Output the (X, Y) coordinate of the center of the cell containing the given text.  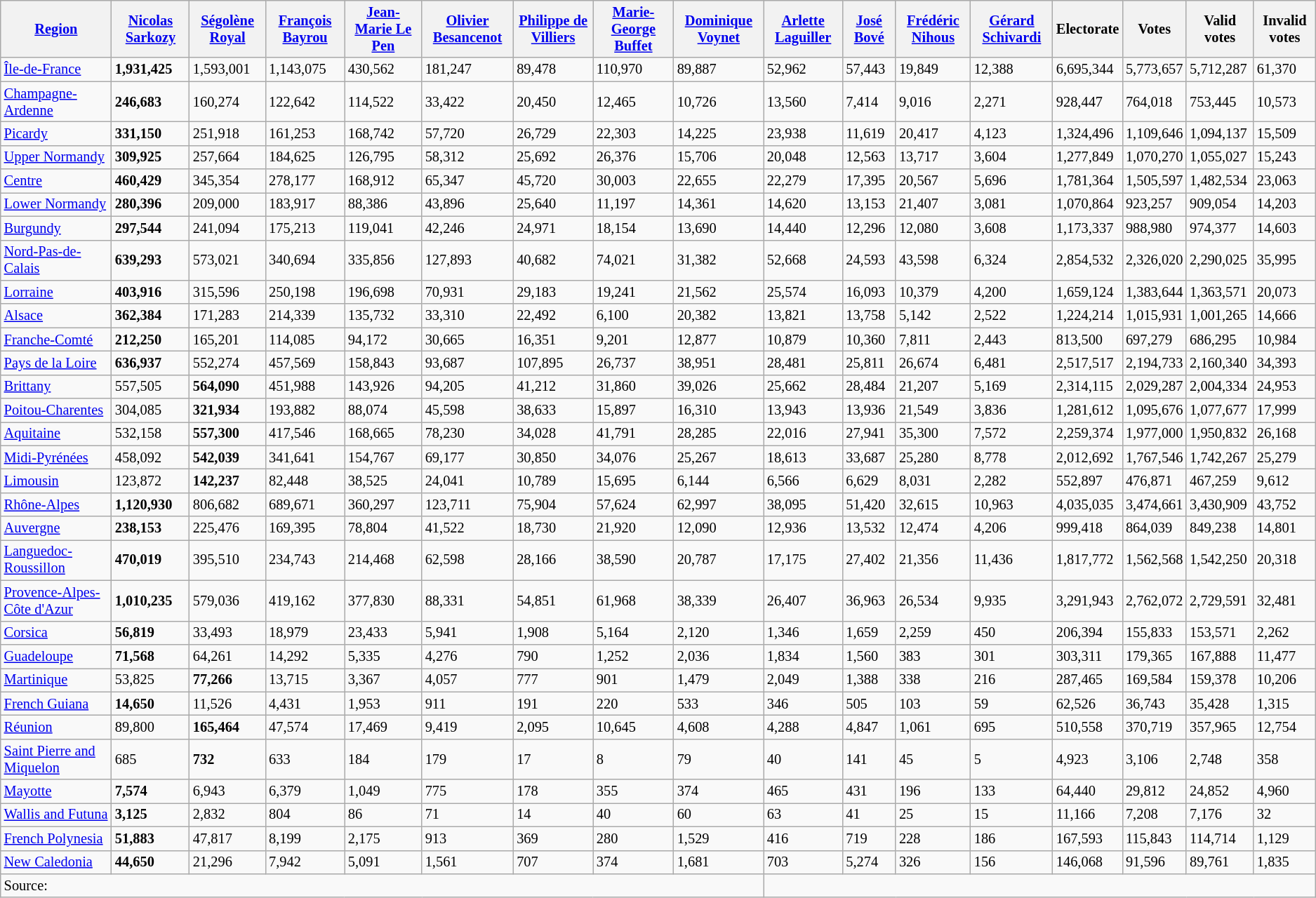
241,094 (227, 228)
13,560 (803, 102)
14,666 (1284, 316)
913 (467, 838)
33,310 (467, 316)
14,620 (803, 204)
2,729,591 (1220, 601)
88,386 (383, 204)
Burgundy (56, 228)
Source: (382, 885)
39,026 (719, 387)
13,943 (803, 410)
331,150 (150, 133)
476,871 (1154, 481)
1,781,364 (1088, 181)
457,569 (305, 363)
2,314,115 (1088, 387)
71 (467, 815)
64,440 (1088, 791)
Auvergne (56, 528)
1,505,597 (1154, 181)
10,879 (803, 340)
Nord-Pas-de-Calais (56, 260)
20,417 (933, 133)
171,283 (227, 316)
1,561 (467, 862)
64,261 (227, 656)
27,941 (869, 434)
1,224,214 (1088, 316)
2,049 (803, 680)
10,963 (1012, 504)
685 (150, 759)
1,120,930 (150, 504)
94,172 (383, 340)
3,125 (150, 815)
93,687 (467, 363)
41 (869, 815)
135,732 (383, 316)
764,018 (1154, 102)
326 (933, 862)
119,041 (383, 228)
Invalid votes (1284, 29)
813,500 (1088, 340)
304,085 (150, 410)
23,938 (803, 133)
25,574 (803, 292)
923,257 (1154, 204)
6,566 (803, 481)
26,376 (633, 157)
999,418 (1088, 528)
732 (227, 759)
16,351 (553, 340)
338 (933, 680)
29,183 (553, 292)
13,821 (803, 316)
1,835 (1284, 862)
30,003 (633, 181)
1,346 (803, 633)
89,761 (1220, 862)
10,360 (869, 340)
35,428 (1220, 704)
5,773,657 (1154, 69)
4,123 (1012, 133)
4,431 (305, 704)
Île-de-France (56, 69)
169,584 (1154, 680)
5,274 (869, 862)
23,063 (1284, 181)
Votes (1154, 29)
12,296 (869, 228)
62,997 (719, 504)
6,943 (227, 791)
1,767,546 (1154, 457)
287,465 (1088, 680)
1,659,124 (1088, 292)
21,549 (933, 410)
9,201 (633, 340)
19,849 (933, 69)
7,811 (933, 340)
2,271 (1012, 102)
901 (633, 680)
78,804 (383, 528)
77,266 (227, 680)
15,509 (1284, 133)
2,095 (553, 727)
178 (553, 791)
3,474,661 (1154, 504)
1,817,772 (1088, 560)
Jean-Marie Le Pen (383, 29)
7,572 (1012, 434)
301 (1012, 656)
168,742 (383, 133)
Wallis and Futuna (56, 815)
5,712,287 (1220, 69)
30,850 (553, 457)
417,546 (305, 434)
70,931 (467, 292)
71,568 (150, 656)
196 (933, 791)
6,629 (869, 481)
86 (383, 815)
552,897 (1088, 481)
251,918 (227, 133)
12,563 (869, 157)
303,311 (1088, 656)
18,154 (633, 228)
346 (803, 704)
25,692 (553, 157)
Poitou-Charentes (56, 410)
78,230 (467, 434)
167,888 (1220, 656)
52,668 (803, 260)
4,200 (1012, 292)
460,429 (150, 181)
1,001,265 (1220, 316)
216 (1012, 680)
416 (803, 838)
38,590 (633, 560)
1,015,931 (1154, 316)
42,246 (467, 228)
Mayotte (56, 791)
358 (1284, 759)
510,558 (1088, 727)
2,120 (719, 633)
280,396 (150, 204)
158,843 (383, 363)
17,175 (803, 560)
4,960 (1284, 791)
40,682 (553, 260)
1,049 (383, 791)
21,920 (633, 528)
1,931,425 (150, 69)
41,791 (633, 434)
4,923 (1088, 759)
2,004,334 (1220, 387)
849,238 (1220, 528)
French Polynesia (56, 838)
196,698 (383, 292)
238,153 (150, 528)
57,720 (467, 133)
160,274 (227, 102)
1,482,534 (1220, 181)
184,625 (305, 157)
Aquitaine (56, 434)
419,162 (305, 601)
3,430,909 (1220, 504)
13,717 (933, 157)
14,361 (719, 204)
909,054 (1220, 204)
806,682 (227, 504)
1,061 (933, 727)
Arlette Laguiller (803, 29)
573,021 (227, 260)
26,407 (803, 601)
370,719 (1154, 727)
47,574 (305, 727)
234,743 (305, 560)
9,935 (1012, 601)
65,347 (467, 181)
159,378 (1220, 680)
62,526 (1088, 704)
28,285 (719, 434)
14 (553, 815)
280 (633, 838)
214,468 (383, 560)
23,433 (383, 633)
New Caledonia (56, 862)
278,177 (305, 181)
4,276 (467, 656)
2,748 (1220, 759)
21,562 (719, 292)
928,447 (1088, 102)
38,095 (803, 504)
15 (1012, 815)
Alsace (56, 316)
Electorate (1088, 29)
6,144 (719, 481)
156 (1012, 862)
804 (305, 815)
1,560 (869, 656)
10,984 (1284, 340)
7,574 (150, 791)
28,166 (553, 560)
12,465 (633, 102)
22,279 (803, 181)
Champagne-Ardenne (56, 102)
20,567 (933, 181)
114,522 (383, 102)
4,035,035 (1088, 504)
8 (633, 759)
168,665 (383, 434)
6,481 (1012, 363)
41,522 (467, 528)
61,370 (1284, 69)
8,199 (305, 838)
9,612 (1284, 481)
2,036 (719, 656)
Gérard Schivardi (1012, 29)
22,016 (803, 434)
153,571 (1220, 633)
45,598 (467, 410)
697,279 (1154, 340)
1,094,137 (1220, 133)
Ségolène Royal (227, 29)
184 (383, 759)
1,070,864 (1088, 204)
1,055,027 (1220, 157)
345,354 (227, 181)
24,953 (1284, 387)
3,604 (1012, 157)
864,039 (1154, 528)
9,016 (933, 102)
José Bové (869, 29)
45,720 (553, 181)
557,300 (227, 434)
2,175 (383, 838)
8,778 (1012, 457)
146,068 (1088, 862)
2,282 (1012, 481)
Dominique Voynet (719, 29)
36,963 (869, 601)
114,085 (305, 340)
32,615 (933, 504)
1,070,270 (1154, 157)
22,492 (553, 316)
5,169 (1012, 387)
88,074 (383, 410)
3,836 (1012, 410)
47,817 (227, 838)
2,832 (227, 815)
2,029,287 (1154, 387)
15,695 (633, 481)
2,012,692 (1088, 457)
974,377 (1220, 228)
52,962 (803, 69)
1,010,235 (150, 601)
Rhône-Alpes (56, 504)
6,324 (1012, 260)
14,650 (150, 704)
12,090 (719, 528)
355 (633, 791)
633 (305, 759)
689,671 (305, 504)
790 (553, 656)
451,988 (305, 387)
14,801 (1284, 528)
1,324,496 (1088, 133)
175,213 (305, 228)
Valid votes (1220, 29)
2,522 (1012, 316)
5,335 (383, 656)
88,331 (467, 601)
123,711 (467, 504)
2,194,733 (1154, 363)
6,100 (633, 316)
51,883 (150, 838)
26,729 (553, 133)
552,274 (227, 363)
1,977,000 (1154, 434)
56,819 (150, 633)
35,995 (1284, 260)
7,414 (869, 102)
340,694 (305, 260)
1,129 (1284, 838)
4,608 (719, 727)
719 (869, 838)
450 (1012, 633)
579,036 (227, 601)
14,603 (1284, 228)
191 (553, 704)
26,737 (633, 363)
61,968 (633, 601)
7,176 (1220, 815)
179,365 (1154, 656)
1,562,568 (1154, 560)
12,936 (803, 528)
988,980 (1154, 228)
20,073 (1284, 292)
35,300 (933, 434)
Pays de la Loire (56, 363)
5,091 (383, 862)
2,762,072 (1154, 601)
91,596 (1154, 862)
564,090 (227, 387)
31,382 (719, 260)
15,243 (1284, 157)
54,851 (553, 601)
143,926 (383, 387)
169,395 (305, 528)
695 (1012, 727)
41,212 (553, 387)
5 (1012, 759)
1,681 (719, 862)
10,726 (719, 102)
165,464 (227, 727)
1,173,337 (1088, 228)
15,706 (719, 157)
Olivier Besancenot (467, 29)
21,407 (933, 204)
1,593,001 (227, 69)
335,856 (383, 260)
532,158 (150, 434)
127,893 (467, 260)
1,834 (803, 656)
1,542,250 (1220, 560)
Lower Normandy (56, 204)
33,687 (869, 457)
11,166 (1088, 815)
167,593 (1088, 838)
63 (803, 815)
142,237 (227, 481)
34,028 (553, 434)
360,297 (383, 504)
Guadeloupe (56, 656)
133 (1012, 791)
1,742,267 (1220, 457)
470,019 (150, 560)
777 (553, 680)
3,608 (1012, 228)
505 (869, 704)
43,598 (933, 260)
Corsica (56, 633)
Martinique (56, 680)
4,288 (803, 727)
10,379 (933, 292)
38,339 (719, 601)
25,280 (933, 457)
557,505 (150, 387)
13,532 (869, 528)
28,481 (803, 363)
154,767 (383, 457)
161,253 (305, 133)
26,168 (1284, 434)
89,800 (150, 727)
430,562 (383, 69)
Brittany (56, 387)
10,206 (1284, 680)
639,293 (150, 260)
431 (869, 791)
5,696 (1012, 181)
38,525 (383, 481)
Marie-George Buffet (633, 29)
1,095,676 (1154, 410)
11,619 (869, 133)
34,393 (1284, 363)
16,310 (719, 410)
257,664 (227, 157)
20,382 (719, 316)
542,039 (227, 457)
43,752 (1284, 504)
1,953 (383, 704)
59 (1012, 704)
5,164 (633, 633)
467,259 (1220, 481)
25,640 (553, 204)
465 (803, 791)
362,384 (150, 316)
636,937 (150, 363)
7,208 (1154, 815)
17,469 (383, 727)
13,936 (869, 410)
57,443 (869, 69)
24,971 (553, 228)
53,825 (150, 680)
6,695,344 (1088, 69)
1,077,677 (1220, 410)
2,517,517 (1088, 363)
14,440 (803, 228)
17,999 (1284, 410)
Saint Pierre and Miquelon (56, 759)
21,356 (933, 560)
74,021 (633, 260)
110,970 (633, 69)
34,076 (633, 457)
2,160,340 (1220, 363)
225,476 (227, 528)
4,057 (467, 680)
12,080 (933, 228)
16,093 (869, 292)
181,247 (467, 69)
13,758 (869, 316)
33,422 (467, 102)
28,484 (869, 387)
10,645 (633, 727)
1,383,644 (1154, 292)
30,665 (467, 340)
15,897 (633, 410)
3,106 (1154, 759)
75,904 (553, 504)
2,259,374 (1088, 434)
114,714 (1220, 838)
250,198 (305, 292)
8,031 (933, 481)
25,662 (803, 387)
Limousin (56, 481)
1,109,646 (1154, 133)
753,445 (1220, 102)
18,730 (553, 528)
31,860 (633, 387)
309,925 (150, 157)
1,363,571 (1220, 292)
2,290,025 (1220, 260)
20,787 (719, 560)
1,950,832 (1220, 434)
Frédéric Nihous (933, 29)
14,292 (305, 656)
2,326,020 (1154, 260)
18,613 (803, 457)
1,143,075 (305, 69)
36,743 (1154, 704)
6,379 (305, 791)
14,225 (719, 133)
18,979 (305, 633)
246,683 (150, 102)
32,481 (1284, 601)
79 (719, 759)
89,887 (719, 69)
4,206 (1012, 528)
12,754 (1284, 727)
165,201 (227, 340)
9,419 (467, 727)
11,477 (1284, 656)
126,795 (383, 157)
38,633 (553, 410)
Upper Normandy (56, 157)
220 (633, 704)
155,833 (1154, 633)
19,241 (633, 292)
141 (869, 759)
458,092 (150, 457)
20,318 (1284, 560)
14,203 (1284, 204)
1,529 (719, 838)
2,443 (1012, 340)
57,624 (633, 504)
703 (803, 862)
French Guiana (56, 704)
Provence-Alpes-Côte d'Azur (56, 601)
193,882 (305, 410)
1,281,612 (1088, 410)
45 (933, 759)
11,197 (633, 204)
13,153 (869, 204)
François Bayrou (305, 29)
369 (553, 838)
403,916 (150, 292)
44,650 (150, 862)
51,420 (869, 504)
26,534 (933, 601)
212,250 (150, 340)
24,041 (467, 481)
183,917 (305, 204)
17,395 (869, 181)
1,315 (1284, 704)
775 (467, 791)
4,847 (869, 727)
10,573 (1284, 102)
1,908 (553, 633)
209,000 (227, 204)
107,895 (553, 363)
Centre (56, 181)
228 (933, 838)
26,674 (933, 363)
Midi-Pyrénées (56, 457)
24,852 (1220, 791)
1,659 (869, 633)
29,812 (1154, 791)
297,544 (150, 228)
12,877 (719, 340)
43,896 (467, 204)
206,394 (1088, 633)
21,296 (227, 862)
1,252 (633, 656)
315,596 (227, 292)
38,951 (719, 363)
60 (719, 815)
13,715 (305, 680)
214,339 (305, 316)
5,142 (933, 316)
Réunion (56, 727)
186 (1012, 838)
Languedoc-Roussillon (56, 560)
5,941 (467, 633)
383 (933, 656)
2,262 (1284, 633)
Region (56, 29)
94,205 (467, 387)
911 (467, 704)
Franche-Comté (56, 340)
2,259 (933, 633)
25,811 (869, 363)
2,854,532 (1088, 260)
21,207 (933, 387)
58,312 (467, 157)
7,942 (305, 862)
Picardy (56, 133)
32 (1284, 815)
22,655 (719, 181)
10,789 (553, 481)
707 (553, 862)
533 (719, 704)
25,279 (1284, 457)
168,912 (383, 181)
24,593 (869, 260)
3,367 (383, 680)
82,448 (305, 481)
1,388 (869, 680)
11,436 (1012, 560)
33,493 (227, 633)
20,048 (803, 157)
12,388 (1012, 69)
341,641 (305, 457)
103 (933, 704)
115,843 (1154, 838)
1,479 (719, 680)
17 (553, 759)
12,474 (933, 528)
395,510 (227, 560)
357,965 (1220, 727)
179 (467, 759)
377,830 (383, 601)
20,450 (553, 102)
3,291,943 (1088, 601)
25,267 (719, 457)
1,277,849 (1088, 157)
122,642 (305, 102)
89,478 (553, 69)
Philippe de Villiers (553, 29)
123,872 (150, 481)
13,690 (719, 228)
27,402 (869, 560)
62,598 (467, 560)
69,177 (467, 457)
686,295 (1220, 340)
25 (933, 815)
321,934 (227, 410)
Nicolas Sarkozy (150, 29)
11,526 (227, 704)
3,081 (1012, 204)
22,303 (633, 133)
Lorraine (56, 292)
